Find where the given text appears and provide that cell's center as [x, y] coordinate. 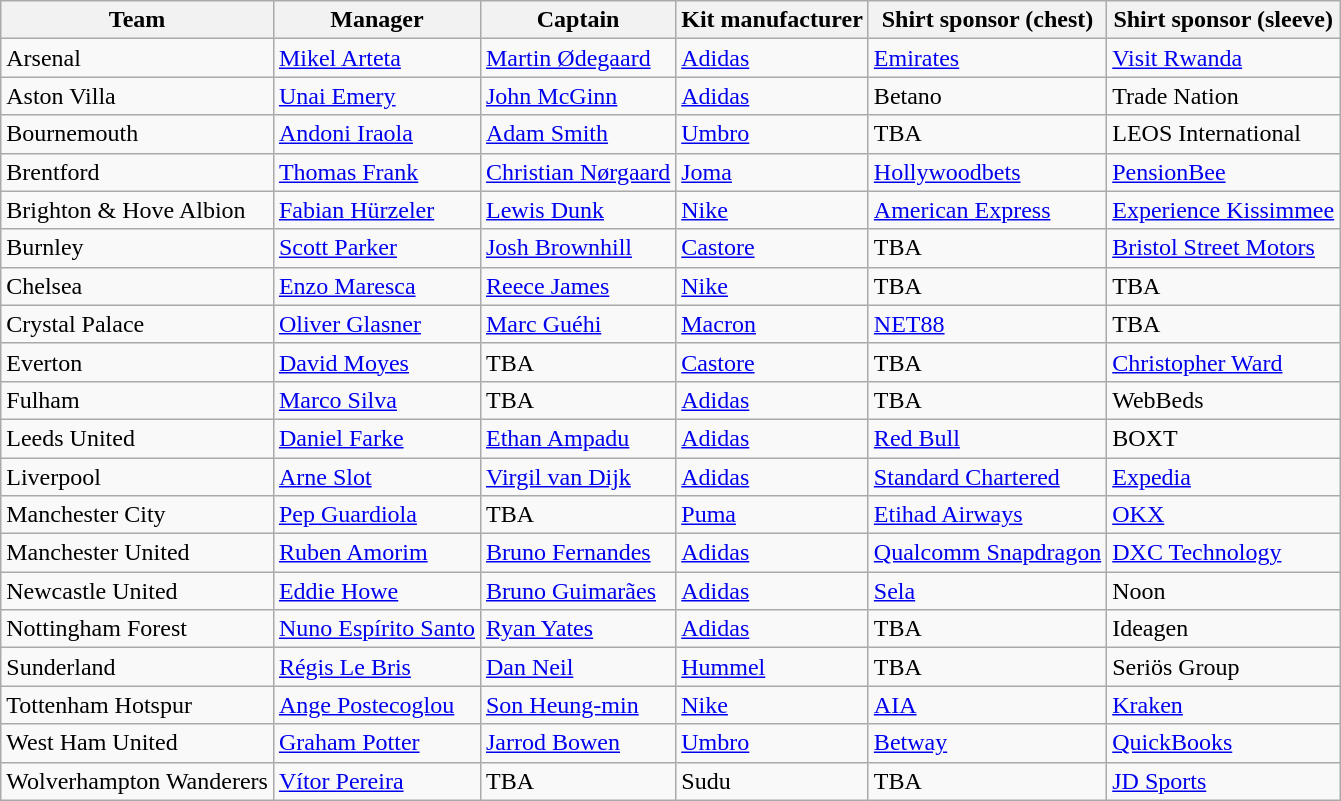
Martin Ødegaard [578, 58]
Emirates [987, 58]
Unai Emery [376, 96]
Kraken [1224, 705]
Mikel Arteta [376, 58]
Brighton & Hove Albion [138, 210]
Team [138, 20]
Manchester City [138, 515]
Sudu [772, 781]
Visit Rwanda [1224, 58]
Tottenham Hotspur [138, 705]
Newcastle United [138, 591]
Adam Smith [578, 134]
Scott Parker [376, 248]
Expedia [1224, 477]
Pep Guardiola [376, 515]
JD Sports [1224, 781]
Red Bull [987, 438]
Eddie Howe [376, 591]
Wolverhampton Wanderers [138, 781]
Bruno Fernandes [578, 553]
Nuno Espírito Santo [376, 629]
Noon [1224, 591]
Etihad Airways [987, 515]
Vítor Pereira [376, 781]
Ethan Ampadu [578, 438]
Chelsea [138, 286]
Leeds United [138, 438]
Burnley [138, 248]
Nottingham Forest [138, 629]
Bristol Street Motors [1224, 248]
Trade Nation [1224, 96]
Fulham [138, 400]
Puma [772, 515]
Brentford [138, 172]
Fabian Hürzeler [376, 210]
Experience Kissimmee [1224, 210]
Bournemouth [138, 134]
Régis Le Bris [376, 667]
Shirt sponsor (chest) [987, 20]
Ange Postecoglou [376, 705]
Son Heung-min [578, 705]
Crystal Palace [138, 324]
OKX [1224, 515]
Daniel Farke [376, 438]
Betway [987, 743]
Ryan Yates [578, 629]
DXC Technology [1224, 553]
Standard Chartered [987, 477]
Qualcomm Snapdragon [987, 553]
Reece James [578, 286]
Christopher Ward [1224, 362]
Josh Brownhill [578, 248]
LEOS International [1224, 134]
Dan Neil [578, 667]
Thomas Frank [376, 172]
Ruben Amorim [376, 553]
Hollywoodbets [987, 172]
Lewis Dunk [578, 210]
Joma [772, 172]
Seriös Group [1224, 667]
Andoni Iraola [376, 134]
Bruno Guimarães [578, 591]
Marco Silva [376, 400]
Liverpool [138, 477]
Manager [376, 20]
Aston Villa [138, 96]
BOXT [1224, 438]
Ideagen [1224, 629]
Jarrod Bowen [578, 743]
Captain [578, 20]
West Ham United [138, 743]
Enzo Maresca [376, 286]
Sela [987, 591]
Sunderland [138, 667]
Shirt sponsor (sleeve) [1224, 20]
Arsenal [138, 58]
QuickBooks [1224, 743]
Oliver Glasner [376, 324]
Betano [987, 96]
David Moyes [376, 362]
American Express [987, 210]
Graham Potter [376, 743]
NET88 [987, 324]
John McGinn [578, 96]
Kit manufacturer [772, 20]
Virgil van Dijk [578, 477]
Arne Slot [376, 477]
Manchester United [138, 553]
Everton [138, 362]
Macron [772, 324]
Hummel [772, 667]
AIA [987, 705]
PensionBee [1224, 172]
WebBeds [1224, 400]
Marc Guéhi [578, 324]
Christian Nørgaard [578, 172]
